For the text-containing cell, return its midpoint in [x, y] coordinate format. 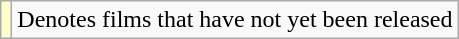
Denotes films that have not yet been released [235, 20]
